Return (X, Y) of the center of cell containing provided text 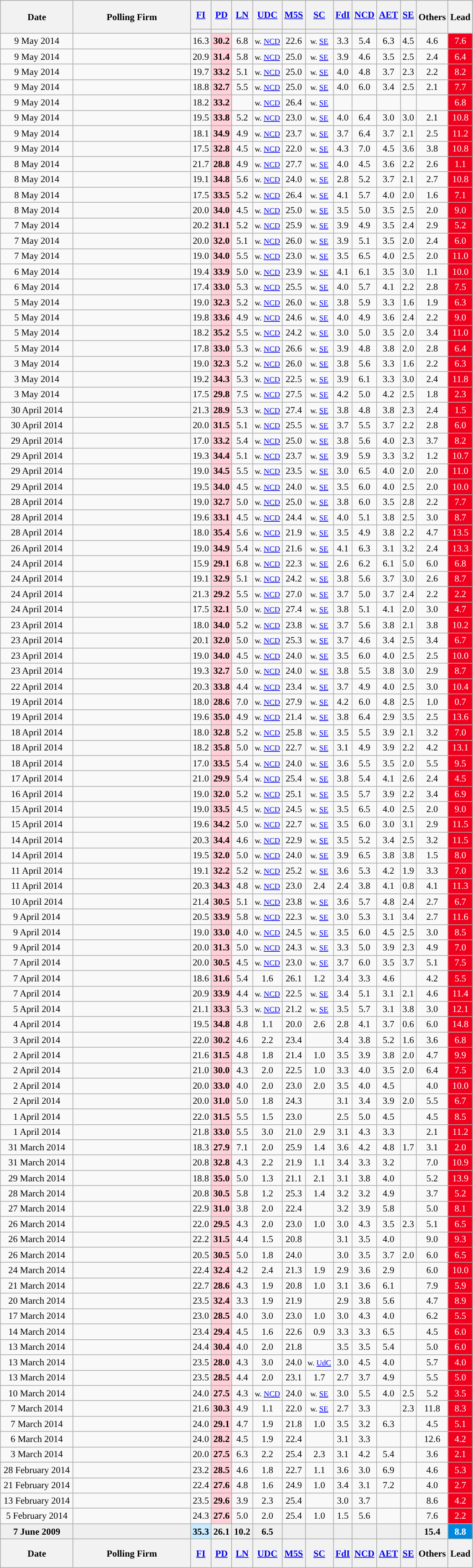
21.2 (294, 1009)
17.8 (201, 348)
34.2 (222, 824)
30.3 (222, 1408)
12.6 (432, 1439)
30.0 (222, 1070)
35.8 (222, 748)
25.2 (294, 871)
13.9 (460, 1178)
26 April 2014 (37, 548)
22.2 (201, 1239)
11.6 (460, 917)
15.9 (201, 563)
24 March 2014 (37, 1270)
27.7 (294, 164)
31.4 (222, 57)
23.1 (294, 1378)
4 April 2014 (37, 1024)
10 April 2014 (37, 902)
19.7 (201, 72)
7 June 2009 (37, 1531)
31.3 (222, 948)
29.4 (222, 1332)
9.9 (460, 1055)
28.0 (222, 1362)
25.8 (294, 733)
17 March 2014 (37, 1316)
32.2 (222, 871)
28.8 (222, 164)
20 March 2014 (37, 1301)
5 February 2014 (37, 1516)
18.3 (201, 1147)
10.9 (460, 1163)
34.5 (222, 471)
10.4 (460, 687)
19.4 (201, 272)
17.4 (201, 287)
17 April 2014 (37, 778)
26.6 (294, 348)
8.0 (460, 855)
28.9 (222, 410)
13.3 (460, 548)
32.1 (222, 609)
29.5 (222, 1224)
33.1 (222, 517)
31.1 (222, 225)
22 April 2014 (37, 687)
20.1 (201, 640)
16 April 2014 (37, 794)
27 March 2014 (37, 1209)
8.6 (432, 1500)
w. UdC (319, 1362)
33.3 (222, 1009)
13.5 (460, 533)
21.7 (201, 164)
3 April 2014 (37, 1040)
14 March 2014 (37, 1332)
11.3 (460, 886)
21 March 2014 (37, 1285)
8.9 (460, 1301)
28 March 2014 (37, 1193)
10.7 (460, 456)
23.9 (294, 272)
9.3 (460, 1239)
23.2 (201, 1470)
29.8 (222, 394)
13 February 2014 (37, 1500)
12.1 (460, 1009)
6 March 2014 (37, 1439)
28 February 2014 (37, 1470)
5 April 2014 (37, 1009)
24.6 (294, 318)
0.8 (409, 886)
25.1 (294, 794)
3 March 2014 (37, 1454)
19.8 (201, 318)
7.2 (389, 1485)
29.9 (222, 778)
20.2 (201, 225)
21 February 2014 (37, 1485)
29.2 (222, 594)
13.1 (460, 748)
27.0 (294, 594)
31.6 (222, 978)
24.9 (294, 1485)
35.4 (222, 533)
8.3 (460, 1408)
28.2 (222, 1439)
10 March 2014 (37, 1393)
1.3 (267, 1178)
13.6 (460, 717)
30.4 (222, 1347)
8.8 (460, 1531)
35.3 (201, 1531)
0.9 (319, 1332)
7.9 (432, 1285)
14.8 (460, 1024)
29.6 (222, 1500)
8.1 (460, 1209)
18.6 (201, 978)
18.1 (201, 133)
15.4 (432, 1531)
33.6 (222, 318)
19.2 (201, 379)
35.2 (222, 333)
16.3 (201, 41)
0.6 (409, 1024)
32.9 (222, 579)
29 March 2014 (37, 1178)
0.7 (460, 702)
9.5 (460, 763)
11.4 (460, 994)
